Extract the (X, Y) coordinate from the center of the cell holding the provided text.  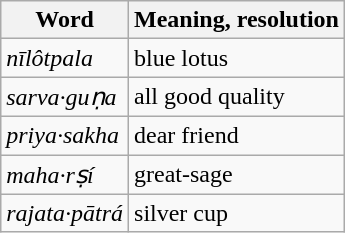
nīlôtpala (65, 58)
great-sage (237, 174)
blue lotus (237, 58)
dear friend (237, 135)
Meaning, resolution (237, 20)
all good quality (237, 97)
sarva·guṇa (65, 97)
maha·rṣí (65, 174)
rajata·pātrá (65, 213)
priya·sakha (65, 135)
silver cup (237, 213)
Word (65, 20)
